Locate the cell with the specified text and output its (X, Y) center coordinate. 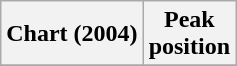
Peakposition (189, 34)
Chart (2004) (72, 34)
